Find where the given text appears and provide that cell's center as [x, y] coordinate. 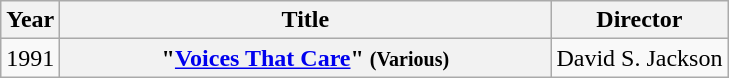
Director [640, 20]
"Voices That Care" (Various) [306, 58]
Title [306, 20]
1991 [30, 58]
David S. Jackson [640, 58]
Year [30, 20]
